Return (X, Y) of the center of cell containing provided text 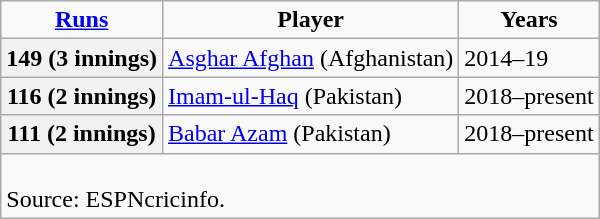
Asghar Afghan (Afghanistan) (311, 58)
Source: ESPNcricinfo. (300, 186)
111 (2 innings) (82, 134)
116 (2 innings) (82, 96)
Player (311, 20)
149 (3 innings) (82, 58)
Runs (82, 20)
2014–19 (529, 58)
Imam-ul-Haq (Pakistan) (311, 96)
Babar Azam (Pakistan) (311, 134)
Years (529, 20)
